Scan for the cell matching the given text and deliver its [X, Y] coordinate at center. 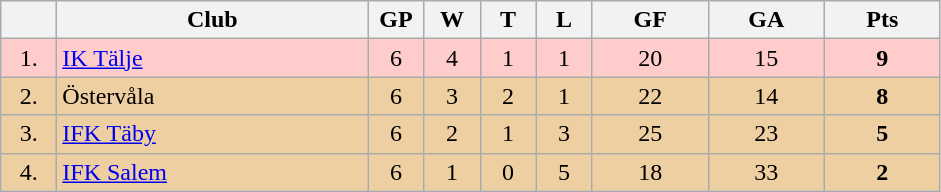
33 [766, 172]
3. [29, 134]
15 [766, 58]
22 [650, 96]
GF [650, 20]
20 [650, 58]
GP [396, 20]
23 [766, 134]
IFK Täby [212, 134]
8 [882, 96]
IK Tälje [212, 58]
GA [766, 20]
18 [650, 172]
9 [882, 58]
4. [29, 172]
0 [508, 172]
IFK Salem [212, 172]
Pts [882, 20]
2. [29, 96]
L [564, 20]
25 [650, 134]
Club [212, 20]
Östervåla [212, 96]
T [508, 20]
14 [766, 96]
W [452, 20]
1. [29, 58]
4 [452, 58]
